Capture the cell that displays the provided text and extract its [X, Y] central coordinate. 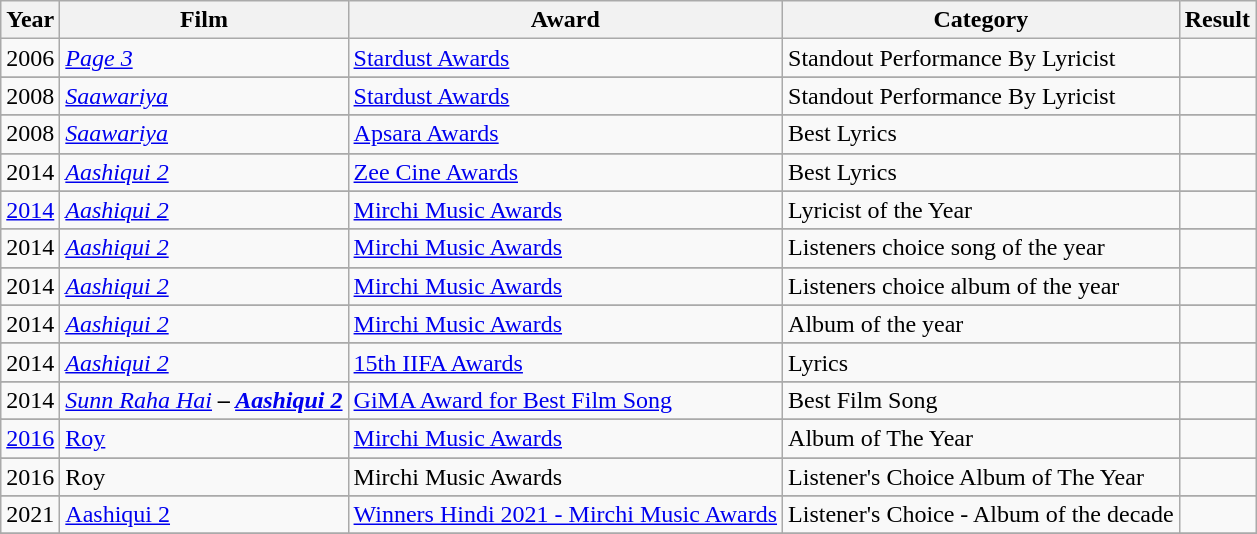
Apsara Awards [566, 134]
Lyricist of the Year [982, 210]
2006 [30, 58]
Page 3 [204, 58]
15th IIFA Awards [566, 362]
Lyrics [982, 362]
Album of the year [982, 324]
Year [30, 20]
Winners Hindi 2021 - Mirchi Music Awards [566, 515]
Listener's Choice - Album of the decade [982, 515]
Best Film Song [982, 400]
Award [566, 20]
Listener's Choice Album of The Year [982, 477]
Album of The Year [982, 438]
Zee Cine Awards [566, 172]
2021 [30, 515]
GiMA Award for Best Film Song [566, 400]
Film [204, 20]
Sunn Raha Hai – Aashiqui 2 [204, 400]
Category [982, 20]
Listeners choice album of the year [982, 286]
Result [1217, 20]
Listeners choice song of the year [982, 248]
